Identify which cell holds the provided text, then report its [x, y] central coordinate. 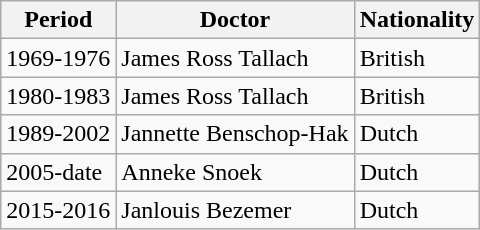
Doctor [235, 20]
2005-date [58, 172]
2015-2016 [58, 210]
Janlouis Bezemer [235, 210]
Period [58, 20]
Nationality [417, 20]
Anneke Snoek [235, 172]
1980-1983 [58, 96]
Jannette Benschop-Hak [235, 134]
1969-1976 [58, 58]
1989-2002 [58, 134]
